Search for the cell housing the specified text and yield its [X, Y] center coordinate. 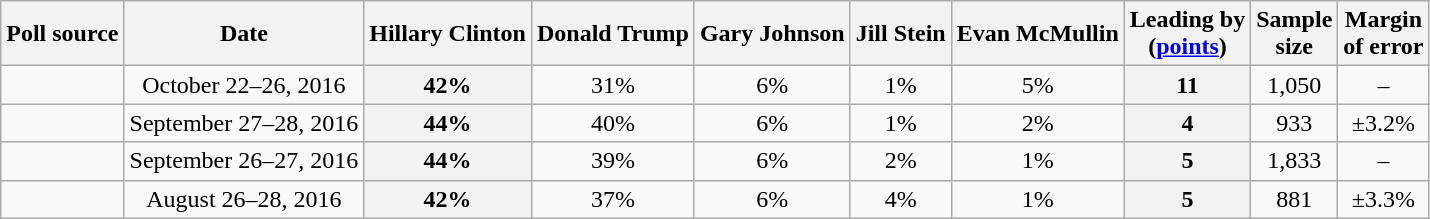
933 [1294, 123]
Marginof error [1384, 34]
4% [900, 199]
±3.2% [1384, 123]
Leading by(points) [1187, 34]
Poll source [62, 34]
5% [1038, 85]
40% [612, 123]
Samplesize [1294, 34]
1,050 [1294, 85]
Gary Johnson [772, 34]
4 [1187, 123]
±3.3% [1384, 199]
31% [612, 85]
Date [244, 34]
Evan McMullin [1038, 34]
Jill Stein [900, 34]
1,833 [1294, 161]
September 26–27, 2016 [244, 161]
October 22–26, 2016 [244, 85]
Donald Trump [612, 34]
37% [612, 199]
11 [1187, 85]
August 26–28, 2016 [244, 199]
September 27–28, 2016 [244, 123]
Hillary Clinton [448, 34]
881 [1294, 199]
39% [612, 161]
